Search for the cell housing the specified text and yield its [x, y] center coordinate. 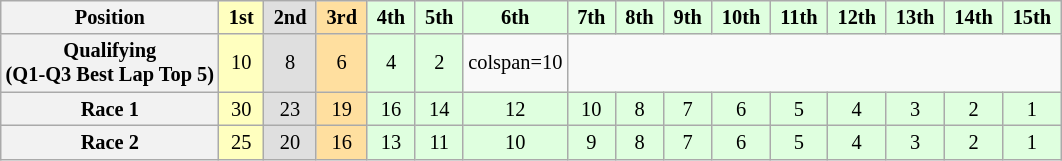
Race 2 [110, 142]
2nd [290, 17]
4th [391, 17]
13 [391, 142]
Position [110, 17]
Race 1 [110, 109]
10th [741, 17]
9 [591, 142]
30 [242, 109]
5th [439, 17]
3rd [341, 17]
20 [290, 142]
1st [242, 17]
7th [591, 17]
25 [242, 142]
13th [915, 17]
11 [439, 142]
6th [515, 17]
19 [341, 109]
23 [290, 109]
12th [857, 17]
15th [1032, 17]
9th [688, 17]
11th [798, 17]
8th [639, 17]
12 [515, 109]
14 [439, 109]
colspan=10 [515, 63]
Qualifying(Q1-Q3 Best Lap Top 5) [110, 63]
14th [973, 17]
